Capture the cell that displays the provided text and extract its [X, Y] central coordinate. 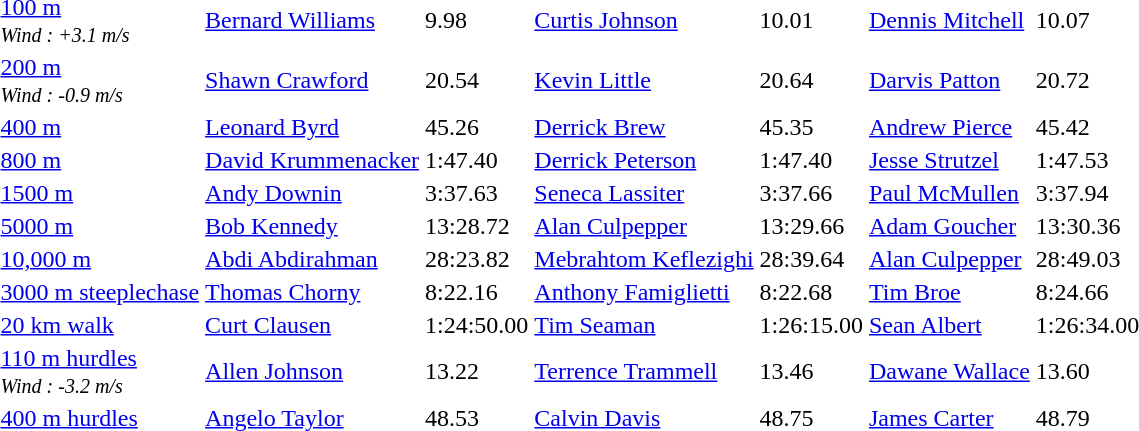
Sean Albert [949, 325]
David Krummenacker [312, 160]
20.64 [811, 80]
Tim Broe [949, 292]
Tim Seaman [644, 325]
Kevin Little [644, 80]
Mebrahtom Keflezighi [644, 259]
Darvis Patton [949, 80]
13.22 [477, 372]
28:23.82 [477, 259]
1:26:15.00 [811, 325]
3:37.66 [811, 193]
Paul McMullen [949, 193]
Derrick Brew [644, 127]
8:22.68 [811, 292]
Seneca Lassiter [644, 193]
Dawane Wallace [949, 372]
13:29.66 [811, 226]
13:28.72 [477, 226]
8:22.16 [477, 292]
Curt Clausen [312, 325]
Allen Johnson [312, 372]
13.46 [811, 372]
Anthony Famiglietti [644, 292]
Jesse Strutzel [949, 160]
Bob Kennedy [312, 226]
28:39.64 [811, 259]
45.35 [811, 127]
3:37.63 [477, 193]
Shawn Crawford [312, 80]
1:24:50.00 [477, 325]
Leonard Byrd [312, 127]
Derrick Peterson [644, 160]
Andrew Pierce [949, 127]
Abdi Abdirahman [312, 259]
20.54 [477, 80]
Andy Downin [312, 193]
Terrence Trammell [644, 372]
45.26 [477, 127]
Adam Goucher [949, 226]
Thomas Chorny [312, 292]
